Return (x, y) of the center of cell containing provided text 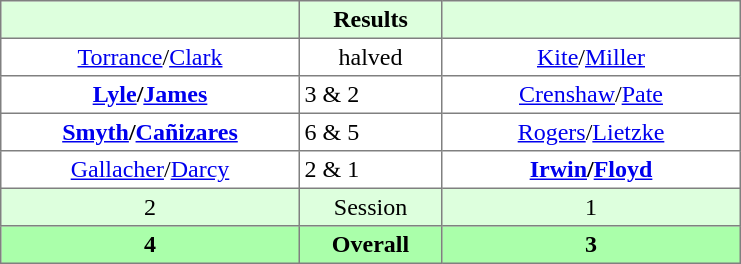
Smyth/Cañizares (150, 132)
Irwin/Floyd (591, 170)
halved (370, 57)
Rogers/Lietzke (591, 132)
Session (370, 207)
Gallacher/Darcy (150, 170)
1 (591, 207)
6 & 5 (370, 132)
Lyle/James (150, 95)
Overall (370, 245)
Results (370, 20)
3 (591, 245)
2 & 1 (370, 170)
4 (150, 245)
3 & 2 (370, 95)
Torrance/Clark (150, 57)
Crenshaw/Pate (591, 95)
2 (150, 207)
Kite/Miller (591, 57)
